Return (x, y) of the center of cell containing provided text 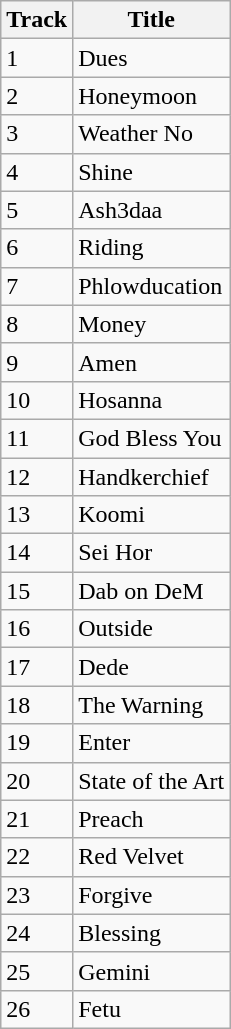
3 (37, 134)
24 (37, 933)
20 (37, 781)
Amen (152, 362)
14 (37, 553)
7 (37, 286)
Enter (152, 743)
Phlowducation (152, 286)
4 (37, 172)
Dues (152, 58)
The Warning (152, 705)
Money (152, 324)
19 (37, 743)
Dede (152, 667)
Red Velvet (152, 857)
Riding (152, 248)
12 (37, 477)
God Bless You (152, 438)
Shine (152, 172)
Track (37, 20)
Hosanna (152, 400)
State of the Art (152, 781)
2 (37, 96)
21 (37, 819)
Sei Hor (152, 553)
Handkerchief (152, 477)
22 (37, 857)
16 (37, 629)
Gemini (152, 971)
15 (37, 591)
9 (37, 362)
25 (37, 971)
Forgive (152, 895)
1 (37, 58)
Fetu (152, 1009)
11 (37, 438)
10 (37, 400)
23 (37, 895)
6 (37, 248)
13 (37, 515)
Koomi (152, 515)
Dab on DeM (152, 591)
Outside (152, 629)
Honeymoon (152, 96)
Title (152, 20)
8 (37, 324)
26 (37, 1009)
17 (37, 667)
18 (37, 705)
Preach (152, 819)
Weather No (152, 134)
Blessing (152, 933)
Ash3daa (152, 210)
5 (37, 210)
